Extract the (x, y) coordinate from the center of the cell holding the provided text.  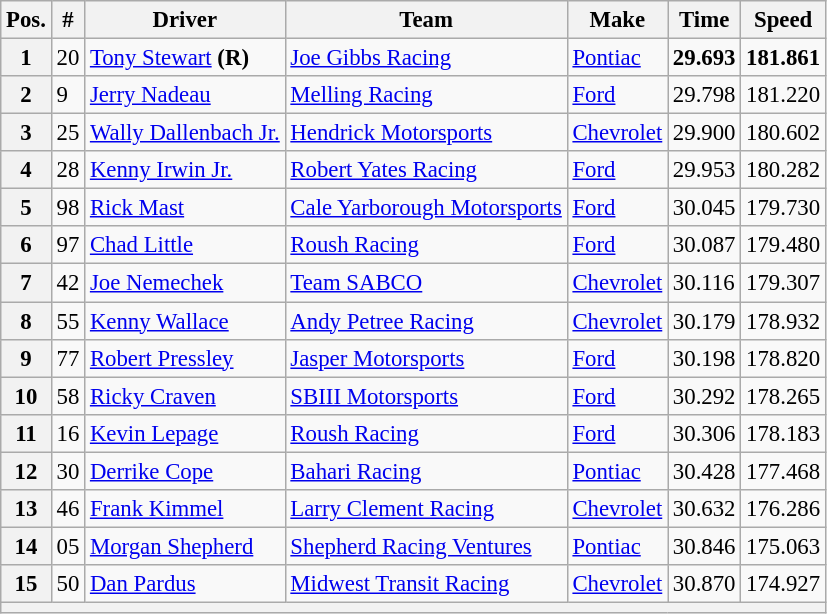
30.087 (704, 245)
30.870 (704, 584)
29.693 (704, 58)
30 (68, 471)
SBIII Motorsports (426, 396)
8 (26, 321)
175.063 (784, 546)
12 (26, 471)
30.116 (704, 283)
46 (68, 509)
30.632 (704, 509)
28 (68, 170)
Ricky Craven (185, 396)
Robert Yates Racing (426, 170)
Hendrick Motorsports (426, 133)
Kenny Wallace (185, 321)
180.602 (784, 133)
58 (68, 396)
Kevin Lepage (185, 433)
Melling Racing (426, 95)
Shepherd Racing Ventures (426, 546)
29.900 (704, 133)
Time (704, 20)
181.220 (784, 95)
Jerry Nadeau (185, 95)
178.183 (784, 433)
16 (68, 433)
13 (26, 509)
Speed (784, 20)
30.198 (704, 358)
178.932 (784, 321)
179.480 (784, 245)
Robert Pressley (185, 358)
Derrike Cope (185, 471)
Chad Little (185, 245)
Pos. (26, 20)
1 (26, 58)
2 (26, 95)
10 (26, 396)
Midwest Transit Racing (426, 584)
30.292 (704, 396)
179.730 (784, 208)
4 (26, 170)
7 (26, 283)
180.282 (784, 170)
77 (68, 358)
Joe Nemechek (185, 283)
50 (68, 584)
42 (68, 283)
Team SABCO (426, 283)
Team (426, 20)
Larry Clement Racing (426, 509)
55 (68, 321)
Dan Pardus (185, 584)
11 (26, 433)
Morgan Shepherd (185, 546)
179.307 (784, 283)
97 (68, 245)
3 (26, 133)
15 (26, 584)
30.179 (704, 321)
30.306 (704, 433)
Wally Dallenbach Jr. (185, 133)
Frank Kimmel (185, 509)
178.265 (784, 396)
174.927 (784, 584)
178.820 (784, 358)
30.846 (704, 546)
Make (617, 20)
176.286 (784, 509)
14 (26, 546)
05 (68, 546)
# (68, 20)
Tony Stewart (R) (185, 58)
Rick Mast (185, 208)
Cale Yarborough Motorsports (426, 208)
Driver (185, 20)
98 (68, 208)
30.428 (704, 471)
25 (68, 133)
Joe Gibbs Racing (426, 58)
Bahari Racing (426, 471)
29.953 (704, 170)
20 (68, 58)
6 (26, 245)
177.468 (784, 471)
30.045 (704, 208)
29.798 (704, 95)
Andy Petree Racing (426, 321)
181.861 (784, 58)
5 (26, 208)
Jasper Motorsports (426, 358)
Kenny Irwin Jr. (185, 170)
